Pinpoint the cell where the given text exists, returning its [X, Y] midpoint coordinate. 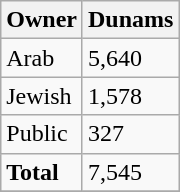
Public [42, 134]
Jewish [42, 96]
Arab [42, 58]
5,640 [130, 58]
7,545 [130, 172]
Total [42, 172]
327 [130, 134]
Owner [42, 20]
Dunams [130, 20]
1,578 [130, 96]
